For the text-containing cell, return its midpoint in (X, Y) coordinate format. 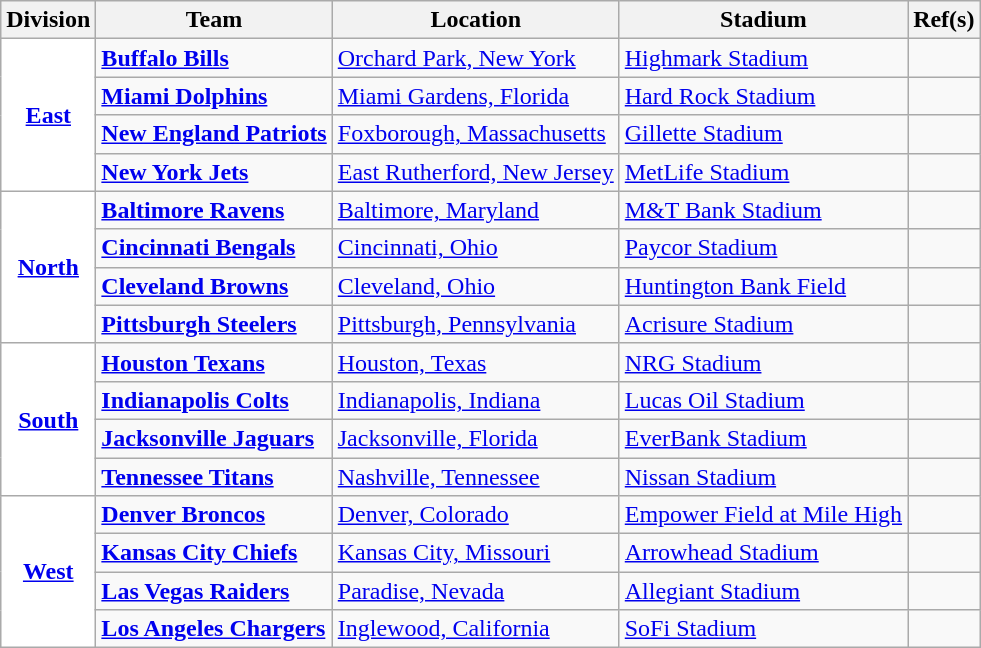
Lucas Oil Stadium (763, 400)
Baltimore, Maryland (476, 210)
Inglewood, California (476, 629)
Jacksonville Jaguars (214, 438)
Cincinnati, Ohio (476, 248)
Nissan Stadium (763, 477)
Kansas City Chiefs (214, 553)
West (48, 572)
M&T Bank Stadium (763, 210)
South (48, 419)
New York Jets (214, 172)
Nashville, Tennessee (476, 477)
Allegiant Stadium (763, 591)
Acrisure Stadium (763, 324)
MetLife Stadium (763, 172)
Denver, Colorado (476, 515)
Orchard Park, New York (476, 58)
Denver Broncos (214, 515)
Cleveland Browns (214, 286)
Cincinnati Bengals (214, 248)
SoFi Stadium (763, 629)
Jacksonville, Florida (476, 438)
Las Vegas Raiders (214, 591)
Hard Rock Stadium (763, 96)
Pittsburgh, Pennsylvania (476, 324)
Location (476, 20)
Arrowhead Stadium (763, 553)
Foxborough, Massachusetts (476, 134)
East Rutherford, New Jersey (476, 172)
NRG Stadium (763, 362)
Indianapolis, Indiana (476, 400)
Miami Gardens, Florida (476, 96)
New England Patriots (214, 134)
Kansas City, Missouri (476, 553)
Tennessee Titans (214, 477)
Cleveland, Ohio (476, 286)
Gillette Stadium (763, 134)
Paradise, Nevada (476, 591)
Houston Texans (214, 362)
Empower Field at Mile High (763, 515)
Buffalo Bills (214, 58)
Los Angeles Chargers (214, 629)
Houston, Texas (476, 362)
Paycor Stadium (763, 248)
Pittsburgh Steelers (214, 324)
East (48, 115)
Miami Dolphins (214, 96)
Team (214, 20)
Division (48, 20)
Stadium (763, 20)
Baltimore Ravens (214, 210)
Indianapolis Colts (214, 400)
Highmark Stadium (763, 58)
North (48, 267)
Huntington Bank Field (763, 286)
Ref(s) (944, 20)
EverBank Stadium (763, 438)
